Return [X, Y] of the center of cell containing provided text 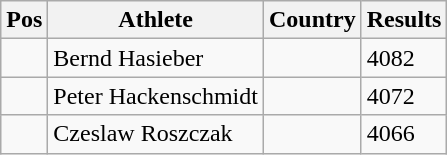
Peter Hackenschmidt [156, 96]
Pos [24, 20]
Country [312, 20]
4066 [404, 134]
Bernd Hasieber [156, 58]
Czeslaw Roszczak [156, 134]
4082 [404, 58]
Athlete [156, 20]
Results [404, 20]
4072 [404, 96]
